Determine the (X, Y) coordinate at the center of the cell enclosing the given text.  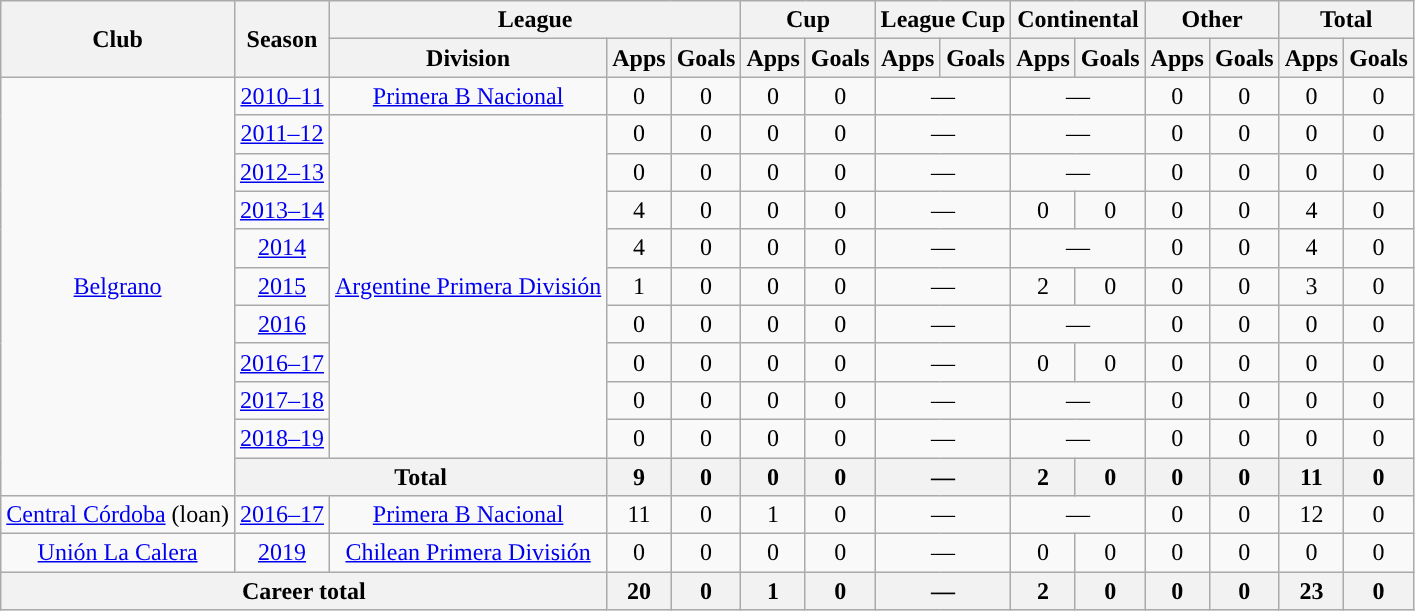
2017–18 (282, 400)
2019 (282, 553)
Division (468, 58)
12 (1311, 515)
2011–12 (282, 134)
23 (1311, 591)
Argentine Primera División (468, 286)
3 (1311, 286)
Season (282, 39)
Unión La Calera (118, 553)
Continental (1078, 20)
2012–13 (282, 172)
Club (118, 39)
Career total (304, 591)
Central Córdoba (loan) (118, 515)
2016 (282, 324)
2015 (282, 286)
Cup (808, 20)
Other (1212, 20)
League (534, 20)
2014 (282, 248)
Belgrano (118, 286)
9 (639, 477)
League Cup (943, 20)
2010–11 (282, 96)
2013–14 (282, 210)
20 (639, 591)
2018–19 (282, 438)
Chilean Primera División (468, 553)
